Provide the (X, Y) coordinate of the cell's center where the given text is located.  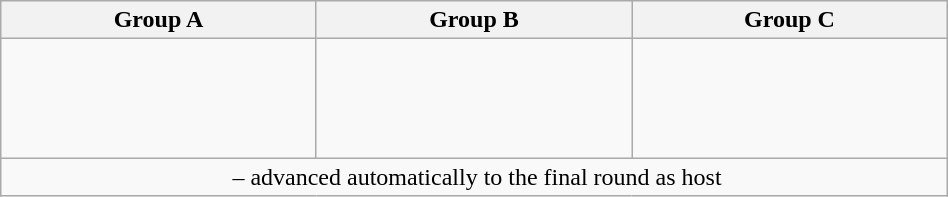
– advanced automatically to the final round as host (474, 177)
Group A (158, 20)
Group C (790, 20)
Group B (474, 20)
